Locate the cell with the specified text and output its [X, Y] center coordinate. 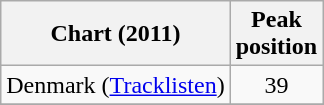
Chart (2011) [116, 34]
Denmark (Tracklisten) [116, 85]
39 [276, 85]
Peakposition [276, 34]
